Return the (x, y) coordinate for the center point of the cell that contains the specified text.  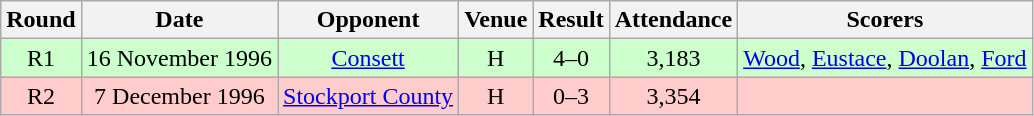
R1 (41, 58)
Attendance (673, 20)
Wood, Eustace, Doolan, Ford (885, 58)
Stockport County (368, 96)
Opponent (368, 20)
4–0 (571, 58)
7 December 1996 (179, 96)
Result (571, 20)
Round (41, 20)
3,354 (673, 96)
3,183 (673, 58)
Venue (496, 20)
0–3 (571, 96)
16 November 1996 (179, 58)
Consett (368, 58)
R2 (41, 96)
Date (179, 20)
Scorers (885, 20)
